Locate the cell with the specified text and output its (X, Y) center coordinate. 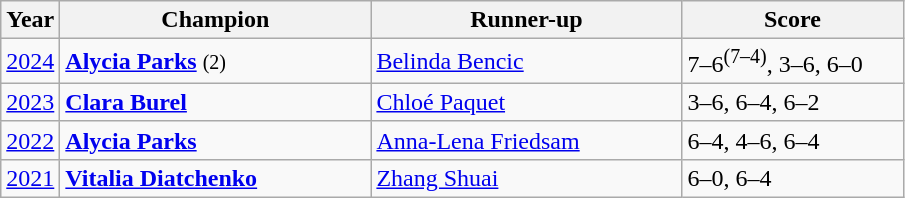
2022 (30, 140)
Champion (216, 20)
2021 (30, 178)
7–6(7–4), 3–6, 6–0 (792, 62)
Anna-Lena Friedsam (526, 140)
2023 (30, 102)
2024 (30, 62)
6–4, 4–6, 6–4 (792, 140)
Alycia Parks (216, 140)
Year (30, 20)
3–6, 6–4, 6–2 (792, 102)
Chloé Paquet (526, 102)
Alycia Parks (2) (216, 62)
Zhang Shuai (526, 178)
6–0, 6–4 (792, 178)
Clara Burel (216, 102)
Score (792, 20)
Vitalia Diatchenko (216, 178)
Runner-up (526, 20)
Belinda Bencic (526, 62)
